Search for the cell housing the specified text and yield its [X, Y] center coordinate. 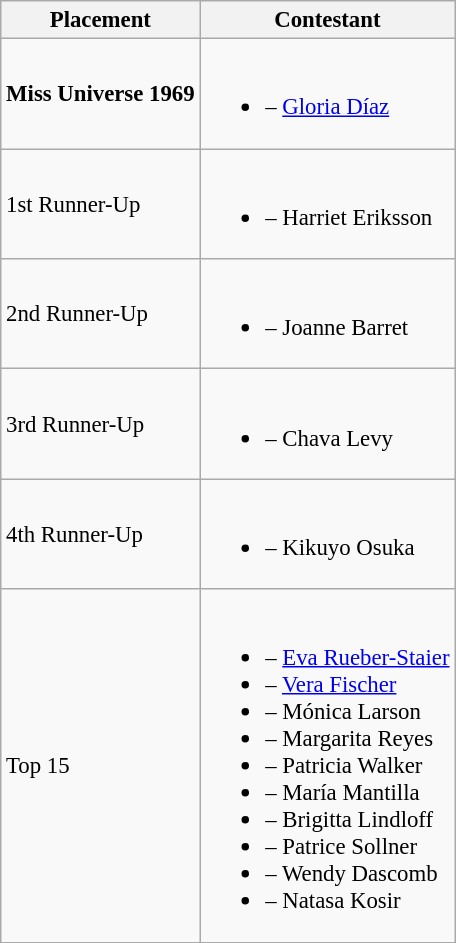
Top 15 [100, 766]
1st Runner-Up [100, 204]
– Kikuyo Osuka [328, 534]
4th Runner-Up [100, 534]
– Joanne Barret [328, 314]
– Chava Levy [328, 424]
– Gloria Díaz [328, 94]
Miss Universe 1969 [100, 94]
– Harriet Eriksson [328, 204]
3rd Runner-Up [100, 424]
Placement [100, 20]
Contestant [328, 20]
2nd Runner-Up [100, 314]
